Scan for the cell matching the given text and deliver its (X, Y) coordinate at center. 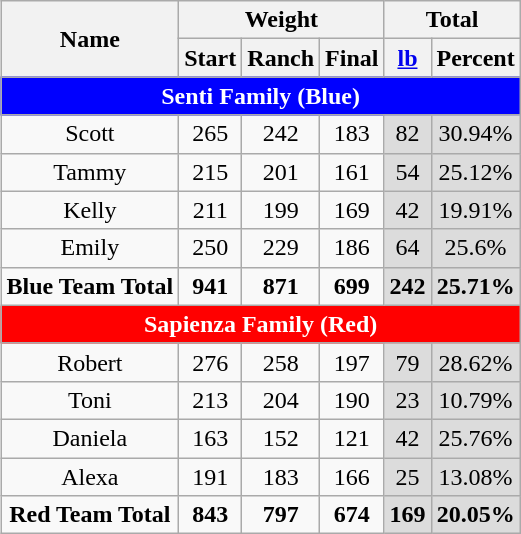
213 (210, 400)
941 (210, 286)
25.6% (476, 248)
Toni (90, 400)
201 (281, 172)
191 (210, 477)
Tammy (90, 172)
204 (281, 400)
Sapienza Family (Red) (260, 324)
199 (281, 210)
Blue Team Total (90, 286)
276 (210, 362)
Final (352, 58)
Daniela (90, 438)
Ranch (281, 58)
211 (210, 210)
163 (210, 438)
25.12% (476, 172)
10.79% (476, 400)
152 (281, 438)
674 (352, 515)
843 (210, 515)
Senti Family (Blue) (260, 96)
20.05% (476, 515)
28.62% (476, 362)
23 (408, 400)
82 (408, 134)
Alexa (90, 477)
699 (352, 286)
250 (210, 248)
186 (352, 248)
190 (352, 400)
19.91% (476, 210)
161 (352, 172)
79 (408, 362)
Weight (282, 20)
25.71% (476, 286)
229 (281, 248)
Scott (90, 134)
Start (210, 58)
Name (90, 39)
Emily (90, 248)
197 (352, 362)
121 (352, 438)
25 (408, 477)
25.76% (476, 438)
265 (210, 134)
871 (281, 286)
258 (281, 362)
54 (408, 172)
lb (408, 58)
30.94% (476, 134)
Kelly (90, 210)
215 (210, 172)
13.08% (476, 477)
166 (352, 477)
Red Team Total (90, 515)
Robert (90, 362)
Percent (476, 58)
64 (408, 248)
797 (281, 515)
Total (452, 20)
